Search for the cell housing the specified text and yield its (X, Y) center coordinate. 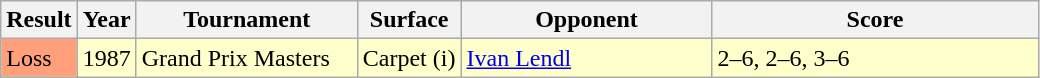
Tournament (246, 20)
1987 (106, 58)
Score (875, 20)
Carpet (i) (409, 58)
2–6, 2–6, 3–6 (875, 58)
Surface (409, 20)
Ivan Lendl (586, 58)
Opponent (586, 20)
Year (106, 20)
Grand Prix Masters (246, 58)
Result (39, 20)
Loss (39, 58)
